Return the [x, y] coordinate for the center point of the cell that contains the specified text.  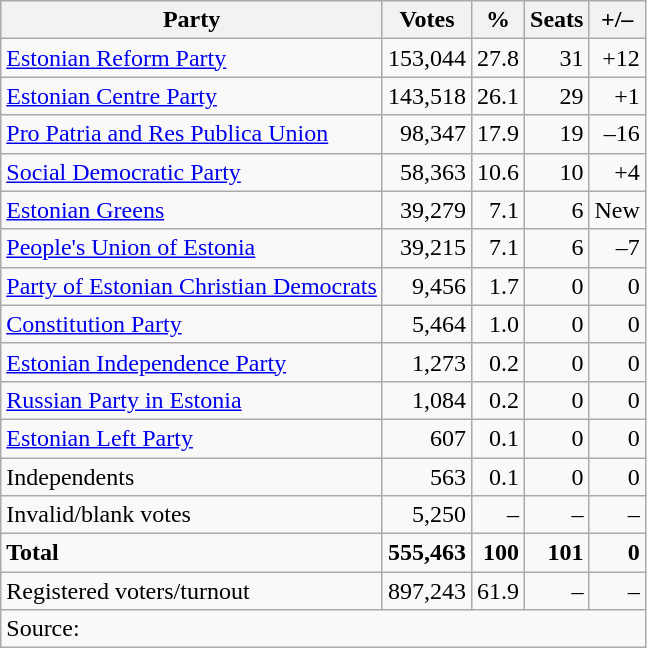
1.0 [498, 324]
Russian Party in Estonia [192, 400]
Total [192, 553]
17.9 [498, 134]
–7 [617, 248]
Estonian Reform Party [192, 58]
5,250 [426, 515]
19 [557, 134]
Pro Patria and Res Publica Union [192, 134]
+4 [617, 172]
10 [557, 172]
153,044 [426, 58]
Social Democratic Party [192, 172]
98,347 [426, 134]
897,243 [426, 591]
Registered voters/turnout [192, 591]
Estonian Centre Party [192, 96]
61.9 [498, 591]
5,464 [426, 324]
Estonian Left Party [192, 438]
Estonian Independence Party [192, 362]
1.7 [498, 286]
% [498, 20]
–16 [617, 134]
People's Union of Estonia [192, 248]
1,084 [426, 400]
Votes [426, 20]
563 [426, 477]
+/– [617, 20]
1,273 [426, 362]
27.8 [498, 58]
29 [557, 96]
26.1 [498, 96]
100 [498, 553]
58,363 [426, 172]
31 [557, 58]
10.6 [498, 172]
New [617, 210]
101 [557, 553]
Estonian Greens [192, 210]
555,463 [426, 553]
143,518 [426, 96]
39,215 [426, 248]
9,456 [426, 286]
39,279 [426, 210]
Party of Estonian Christian Democrats [192, 286]
Invalid/blank votes [192, 515]
+12 [617, 58]
+1 [617, 96]
Source: [324, 629]
Seats [557, 20]
607 [426, 438]
Independents [192, 477]
Constitution Party [192, 324]
Party [192, 20]
